Pinpoint the cell where the given text exists, returning its (x, y) midpoint coordinate. 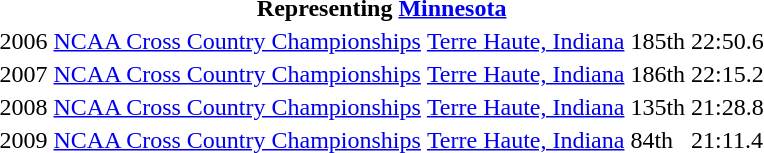
185th (658, 41)
135th (658, 107)
186th (658, 74)
